Capture the cell that displays the provided text and extract its [x, y] central coordinate. 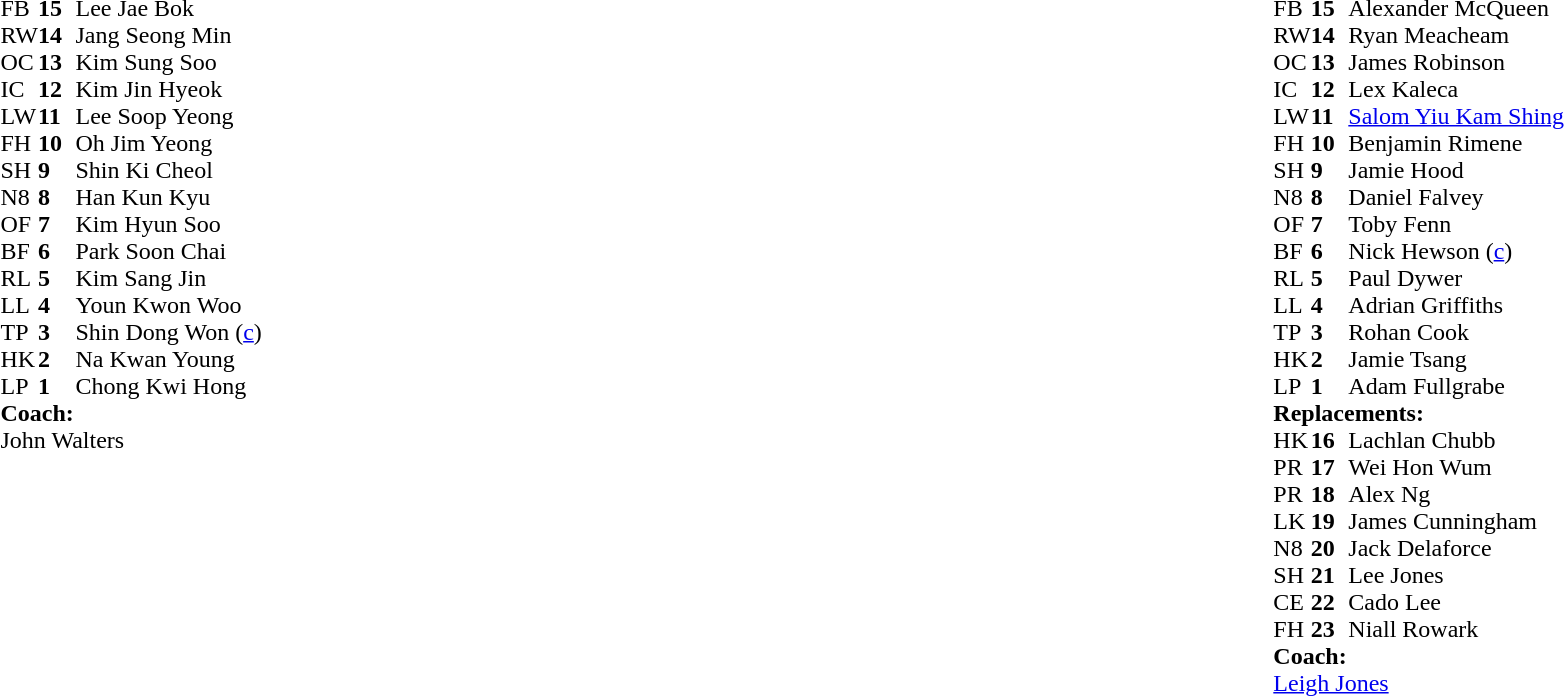
Daniel Falvey [1456, 198]
Park Soon Chai [169, 252]
19 [1330, 522]
Na Kwan Young [169, 360]
James Cunningham [1456, 522]
Han Kun Kyu [169, 198]
16 [1330, 440]
Lachlan Chubb [1456, 440]
Paul Dywer [1456, 278]
Jamie Tsang [1456, 360]
Ryan Meacheam [1456, 36]
Shin Dong Won (c) [169, 332]
23 [1330, 630]
Niall Rowark [1456, 630]
Jack Delaforce [1456, 548]
Chong Kwi Hong [169, 386]
Adam Fullgrabe [1456, 386]
Kim Sung Soo [169, 62]
Kim Sang Jin [169, 278]
Wei Hon Wum [1456, 468]
20 [1330, 548]
John Walters [130, 440]
Oh Jim Yeong [169, 144]
James Robinson [1456, 62]
Toby Fenn [1456, 224]
Cado Lee [1456, 602]
Alex Ng [1456, 494]
Replacements: [1418, 414]
Salom Yiu Kam Shing [1456, 116]
Jamie Hood [1456, 170]
LK [1292, 522]
Kim Jin Hyeok [169, 90]
CE [1292, 602]
Youn Kwon Woo [169, 306]
Rohan Cook [1456, 332]
Shin Ki Cheol [169, 170]
21 [1330, 576]
17 [1330, 468]
Nick Hewson (c) [1456, 252]
18 [1330, 494]
Adrian Griffiths [1456, 306]
22 [1330, 602]
Jang Seong Min [169, 36]
Lex Kaleca [1456, 90]
Benjamin Rimene [1456, 144]
Lee Soop Yeong [169, 116]
Lee Jones [1456, 576]
Kim Hyun Soo [169, 224]
